For the text-containing cell, return its midpoint in [x, y] coordinate format. 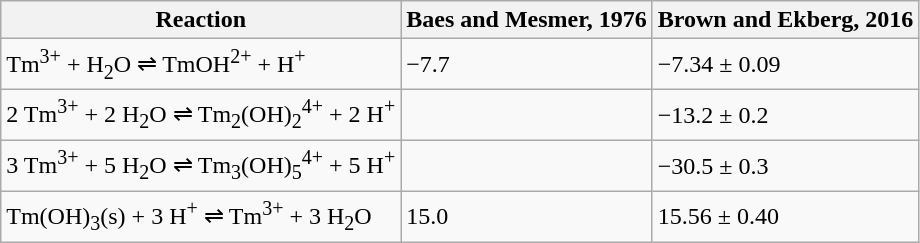
15.0 [527, 216]
Tm3+ + H2O ⇌ TmOH2+ + H+ [201, 64]
Reaction [201, 20]
−13.2 ± 0.2 [786, 116]
3 Tm3+ + 5 H2O ⇌ Tm3(OH)54+ + 5 H+ [201, 166]
15.56 ± 0.40 [786, 216]
2 Tm3+ + 2 H2O ⇌ Tm2(OH)24+ + 2 H+ [201, 116]
Tm(OH)3(s) + 3 H+ ⇌ Tm3+ + 3 H2O [201, 216]
−30.5 ± 0.3 [786, 166]
−7.34 ± 0.09 [786, 64]
−7.7 [527, 64]
Baes and Mesmer, 1976 [527, 20]
Brown and Ekberg, 2016 [786, 20]
